Detect which cell encompasses the target text, then output its (X, Y) center coordinate. 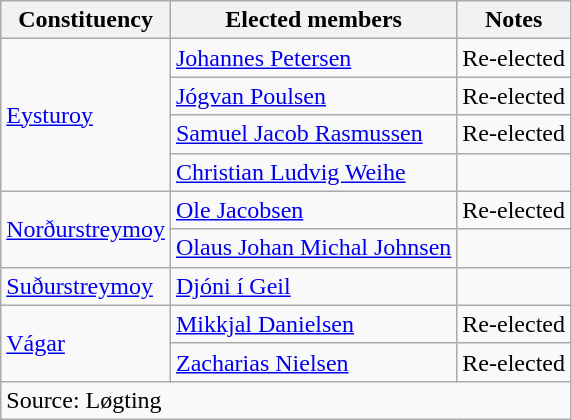
Djóni í Geil (313, 286)
Christian Ludvig Weihe (313, 172)
Notes (514, 20)
Johannes Petersen (313, 58)
Mikkjal Danielsen (313, 324)
Olaus Johan Michal Johnsen (313, 248)
Suðurstreymoy (86, 286)
Jógvan Poulsen (313, 96)
Source: Løgting (286, 400)
Constituency (86, 20)
Samuel Jacob Rasmussen (313, 134)
Vágar (86, 343)
Elected members (313, 20)
Norðurstreymoy (86, 229)
Zacharias Nielsen (313, 362)
Ole Jacobsen (313, 210)
Eysturoy (86, 115)
